From the cell containing the given text, extract its center point as [x, y] coordinate. 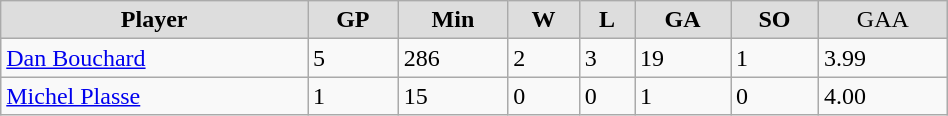
GP [354, 20]
Min [453, 20]
Dan Bouchard [154, 58]
GAA [882, 20]
19 [683, 58]
3.99 [882, 58]
SO [775, 20]
2 [544, 58]
3 [606, 58]
15 [453, 96]
L [606, 20]
5 [354, 58]
W [544, 20]
286 [453, 58]
Player [154, 20]
4.00 [882, 96]
Michel Plasse [154, 96]
GA [683, 20]
